Find where the given text appears and provide that cell's center as [x, y] coordinate. 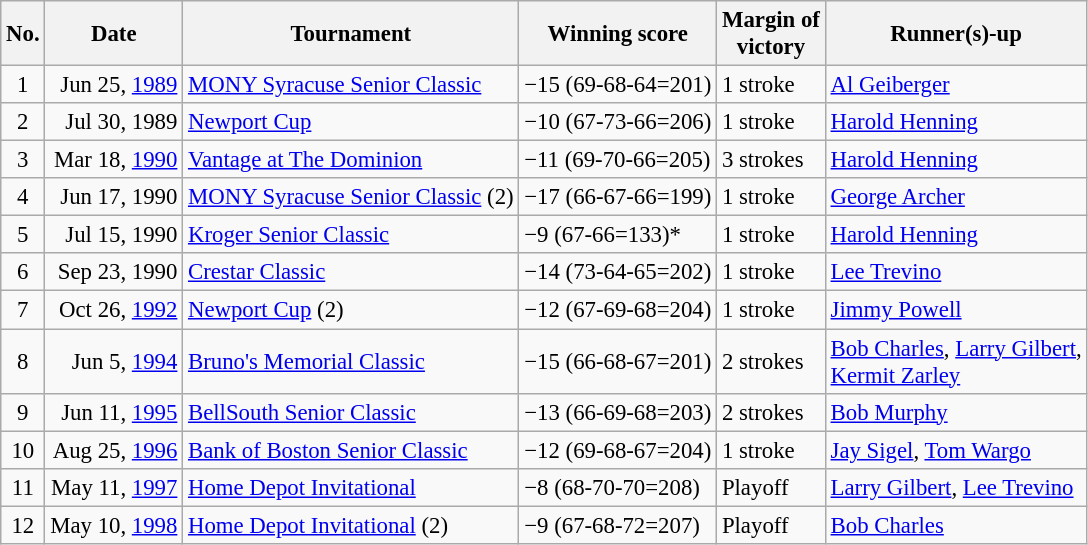
No. [23, 34]
Tournament [351, 34]
−10 (67-73-66=206) [618, 122]
Jimmy Powell [956, 310]
May 10, 1998 [114, 525]
Crestar Classic [351, 273]
Oct 26, 1992 [114, 310]
9 [23, 412]
Jun 11, 1995 [114, 412]
−9 (67-66=133)* [618, 235]
−17 (66-67-66=199) [618, 197]
Kroger Senior Classic [351, 235]
Runner(s)-up [956, 34]
Mar 18, 1990 [114, 160]
−15 (66-68-67=201) [618, 362]
May 11, 1997 [114, 487]
2 [23, 122]
−9 (67-68-72=207) [618, 525]
3 [23, 160]
MONY Syracuse Senior Classic [351, 85]
−12 (67-69-68=204) [618, 310]
Jul 15, 1990 [114, 235]
Jun 17, 1990 [114, 197]
Al Geiberger [956, 85]
3 strokes [772, 160]
Home Depot Invitational [351, 487]
6 [23, 273]
Sep 23, 1990 [114, 273]
Newport Cup [351, 122]
−14 (73-64-65=202) [618, 273]
−11 (69-70-66=205) [618, 160]
11 [23, 487]
BellSouth Senior Classic [351, 412]
−13 (66-69-68=203) [618, 412]
Jun 25, 1989 [114, 85]
Aug 25, 1996 [114, 450]
Newport Cup (2) [351, 310]
Bob Charles, Larry Gilbert, Kermit Zarley [956, 362]
Lee Trevino [956, 273]
Larry Gilbert, Lee Trevino [956, 487]
Jul 30, 1989 [114, 122]
−8 (68-70-70=208) [618, 487]
1 [23, 85]
4 [23, 197]
10 [23, 450]
Bob Charles [956, 525]
−12 (69-68-67=204) [618, 450]
Margin ofvictory [772, 34]
7 [23, 310]
Winning score [618, 34]
Home Depot Invitational (2) [351, 525]
8 [23, 362]
Jay Sigel, Tom Wargo [956, 450]
Bob Murphy [956, 412]
Date [114, 34]
Jun 5, 1994 [114, 362]
Bruno's Memorial Classic [351, 362]
5 [23, 235]
Bank of Boston Senior Classic [351, 450]
−15 (69-68-64=201) [618, 85]
12 [23, 525]
Vantage at The Dominion [351, 160]
MONY Syracuse Senior Classic (2) [351, 197]
George Archer [956, 197]
